Capture the cell that displays the provided text and extract its (x, y) central coordinate. 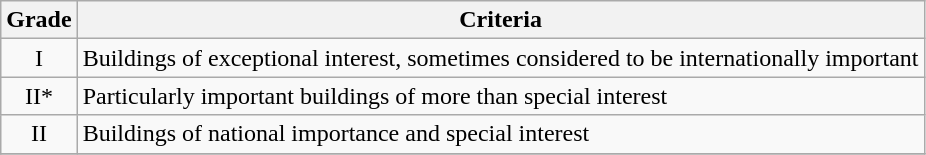
Particularly important buildings of more than special interest (500, 96)
Buildings of national importance and special interest (500, 134)
II* (39, 96)
II (39, 134)
Buildings of exceptional interest, sometimes considered to be internationally important (500, 58)
I (39, 58)
Grade (39, 20)
Criteria (500, 20)
